Scan for the cell matching the given text and deliver its [X, Y] coordinate at center. 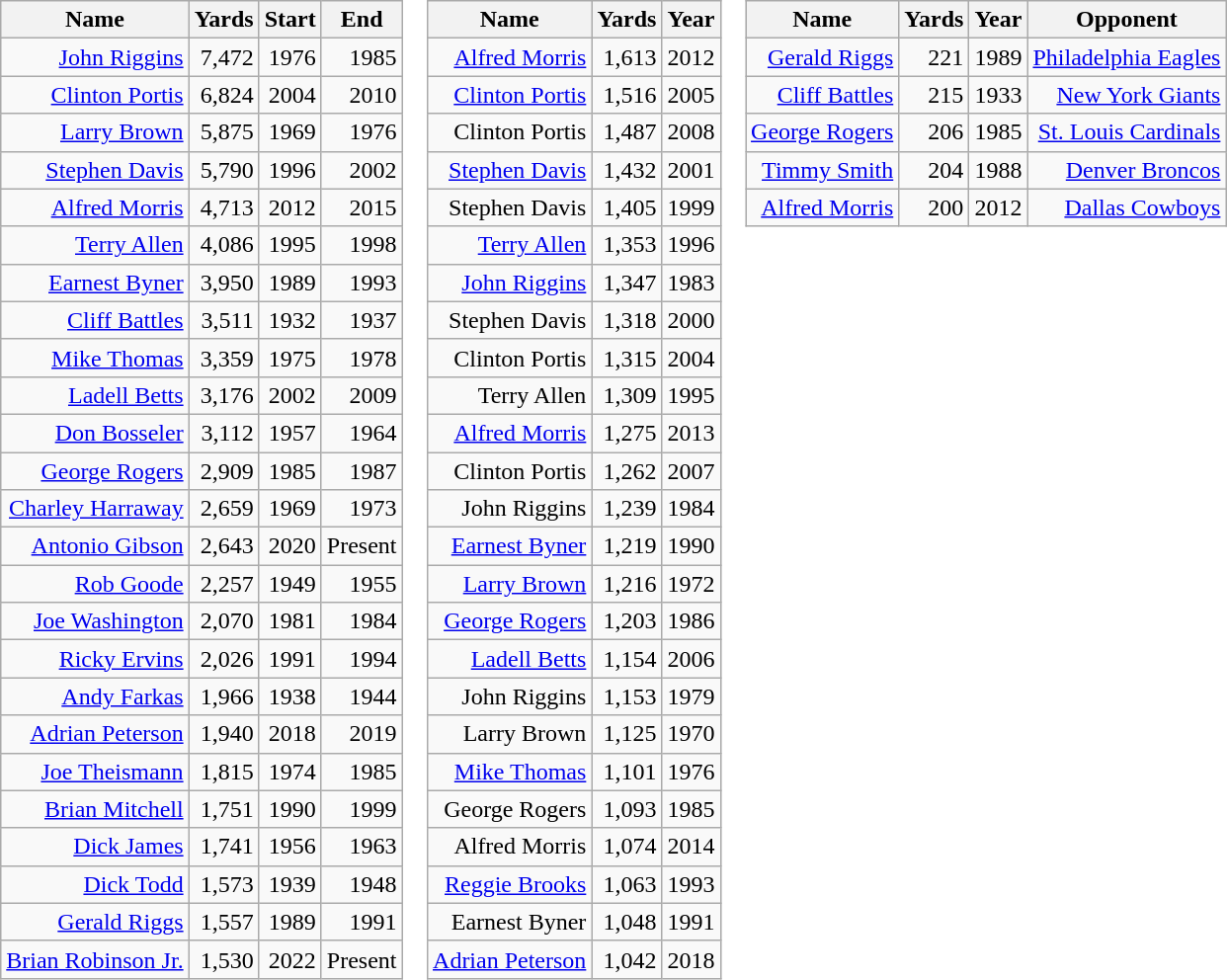
1,203 [626, 621]
1978 [362, 358]
2,659 [223, 509]
1,751 [223, 809]
Denver Broncos [1126, 170]
1,613 [626, 57]
1,154 [626, 659]
Dallas Cowboys [1126, 207]
2,257 [223, 584]
1964 [362, 433]
New York Giants [1126, 95]
1986 [692, 621]
Dick Todd [95, 884]
End [362, 20]
1956 [290, 847]
1,153 [626, 696]
1,966 [223, 696]
1933 [998, 95]
1,516 [626, 95]
1972 [692, 584]
1979 [692, 696]
2,026 [223, 659]
1987 [362, 471]
3,511 [223, 320]
1,125 [626, 734]
1937 [362, 320]
3,950 [223, 283]
3,176 [223, 395]
2005 [692, 95]
St. Louis Cardinals [1126, 132]
1939 [290, 884]
2,070 [223, 621]
1988 [998, 170]
2015 [362, 207]
Rob Goode [95, 584]
Antonio Gibson [95, 546]
1994 [362, 659]
2014 [692, 847]
1,347 [626, 283]
1,530 [223, 959]
2013 [692, 433]
Dick James [95, 847]
1981 [290, 621]
Brian Mitchell [95, 809]
1,815 [223, 772]
2001 [692, 170]
3,112 [223, 433]
4,086 [223, 245]
1974 [290, 772]
206 [935, 132]
1948 [362, 884]
Joe Washington [95, 621]
4,713 [223, 207]
1,239 [626, 509]
1,432 [626, 170]
1,101 [626, 772]
1,262 [626, 471]
1955 [362, 584]
1,741 [223, 847]
1,063 [626, 884]
2,909 [223, 471]
2006 [692, 659]
1949 [290, 584]
Brian Robinson Jr. [95, 959]
1,318 [626, 320]
Charley Harraway [95, 509]
Ricky Ervins [95, 659]
6,824 [223, 95]
221 [935, 57]
Start [290, 20]
1998 [362, 245]
2,643 [223, 546]
1932 [290, 320]
2008 [692, 132]
1,557 [223, 922]
Philadelphia Eagles [1126, 57]
1,405 [626, 207]
1,093 [626, 809]
5,875 [223, 132]
200 [935, 207]
1963 [362, 847]
Don Bosseler [95, 433]
2009 [362, 395]
Timmy Smith [822, 170]
3,359 [223, 358]
1970 [692, 734]
1983 [692, 283]
1,315 [626, 358]
Opponent [1126, 20]
1,573 [223, 884]
1,940 [223, 734]
5,790 [223, 170]
1,074 [626, 847]
Reggie Brooks [510, 884]
1,048 [626, 922]
Andy Farkas [95, 696]
2019 [362, 734]
2010 [362, 95]
1938 [290, 696]
2007 [692, 471]
2000 [692, 320]
1,042 [626, 959]
1,353 [626, 245]
1,309 [626, 395]
1975 [290, 358]
7,472 [223, 57]
1,275 [626, 433]
1,219 [626, 546]
1,487 [626, 132]
215 [935, 95]
2020 [290, 546]
204 [935, 170]
1,216 [626, 584]
1973 [362, 509]
2022 [290, 959]
1944 [362, 696]
Joe Theismann [95, 772]
1957 [290, 433]
